Detect which cell encompasses the target text, then output its [x, y] center coordinate. 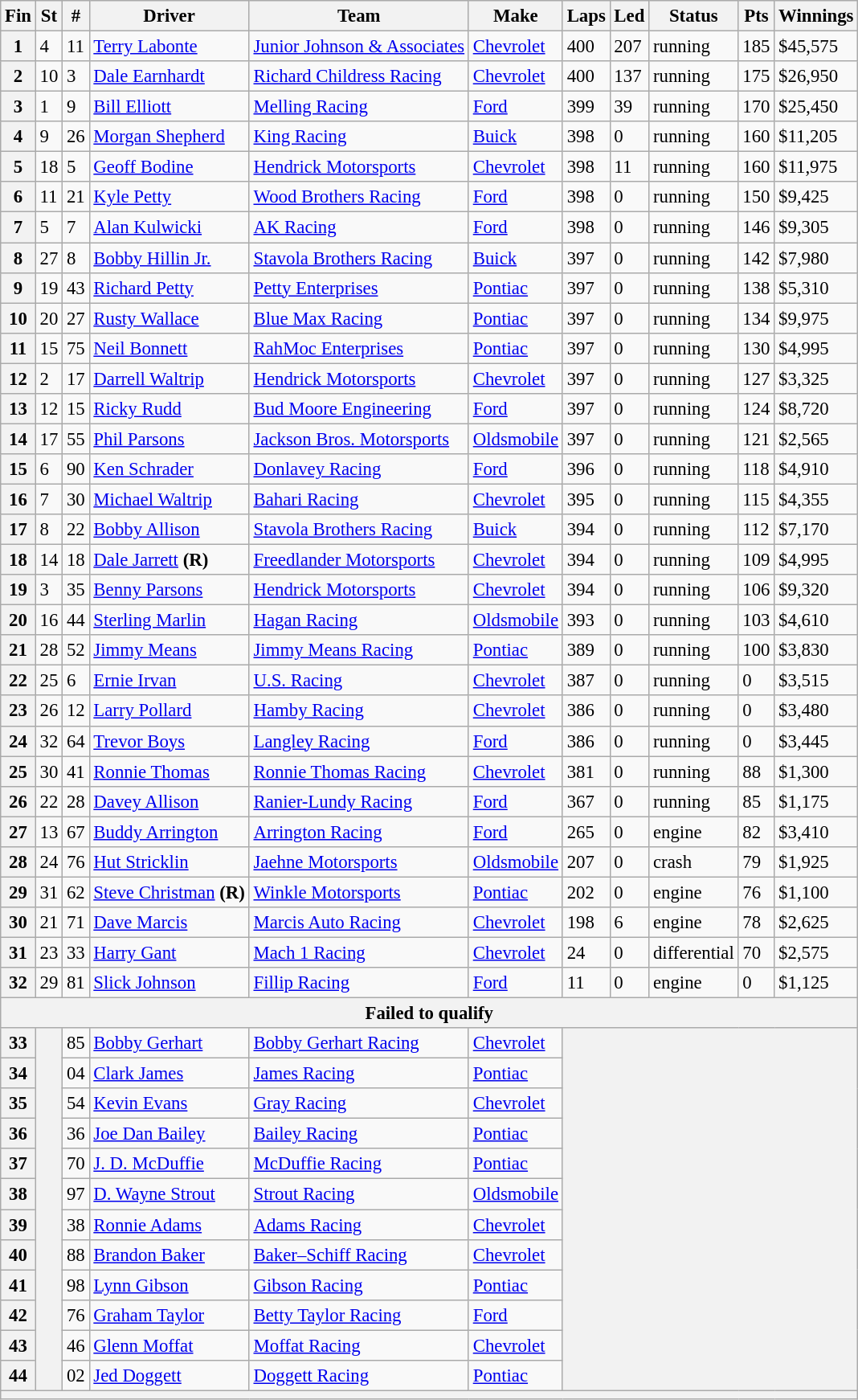
265 [586, 832]
Neil Bonnett [169, 348]
Buddy Arrington [169, 832]
185 [757, 47]
34 [18, 1074]
Richard Childress Racing [358, 76]
$3,445 [816, 741]
$2,565 [816, 439]
64 [76, 741]
$9,975 [816, 318]
Pts [757, 16]
103 [757, 620]
Hut Stricklin [169, 862]
$25,450 [816, 107]
McDuffie Racing [358, 1165]
Bud Moore Engineering [358, 409]
Ronnie Thomas Racing [358, 772]
100 [757, 650]
$3,325 [816, 379]
Hamby Racing [358, 711]
Bobby Hillin Jr. [169, 258]
Blue Max Racing [358, 318]
Betty Taylor Racing [358, 1315]
Winnings [816, 16]
Ronnie Thomas [169, 772]
134 [757, 318]
$26,950 [816, 76]
$2,625 [816, 923]
$1,175 [816, 801]
$4,610 [816, 620]
137 [630, 76]
Terry Labonte [169, 47]
$7,170 [816, 530]
Richard Petty [169, 288]
Winkle Motorsports [358, 892]
Rusty Wallace [169, 318]
75 [76, 348]
170 [757, 107]
$9,425 [816, 197]
Jackson Bros. Motorsports [358, 439]
$5,310 [816, 288]
124 [757, 409]
112 [757, 530]
$1,300 [816, 772]
$8,720 [816, 409]
Jimmy Means Racing [358, 650]
Junior Johnson & Associates [358, 47]
393 [586, 620]
$9,320 [816, 590]
Kevin Evans [169, 1103]
Wood Brothers Racing [358, 197]
Steve Christman (R) [169, 892]
Jed Doggett [169, 1376]
Marcis Auto Racing [358, 923]
62 [76, 892]
42 [18, 1315]
79 [757, 862]
Driver [169, 16]
Geoff Bodine [169, 167]
D. Wayne Strout [169, 1194]
Slick Johnson [169, 983]
crash [694, 862]
Gibson Racing [358, 1285]
Melling Racing [358, 107]
Ronnie Adams [169, 1225]
James Racing [358, 1074]
Led [630, 16]
Langley Racing [358, 741]
Fillip Racing [358, 983]
138 [757, 288]
54 [76, 1103]
U.S. Racing [358, 681]
202 [586, 892]
Ernie Irvan [169, 681]
Fin [18, 16]
Bobby Gerhart [169, 1043]
Baker–Schiff Racing [358, 1255]
37 [18, 1165]
RahMoc Enterprises [358, 348]
389 [586, 650]
$3,515 [816, 681]
109 [757, 560]
Davey Allison [169, 801]
Bailey Racing [358, 1134]
118 [757, 469]
Ricky Rudd [169, 409]
Darrell Waltrip [169, 379]
Dave Marcis [169, 923]
82 [757, 832]
$4,910 [816, 469]
J. D. McDuffie [169, 1165]
Donlavey Racing [358, 469]
King Racing [358, 137]
396 [586, 469]
Morgan Shepherd [169, 137]
$3,410 [816, 832]
Glenn Moffat [169, 1345]
71 [76, 923]
55 [76, 439]
106 [757, 590]
Mach 1 Racing [358, 952]
$11,205 [816, 137]
40 [18, 1255]
Make [516, 16]
$3,830 [816, 650]
Joe Dan Bailey [169, 1134]
Gray Racing [358, 1103]
Doggett Racing [358, 1376]
Michael Waltrip [169, 499]
Jimmy Means [169, 650]
Alan Kulwicki [169, 227]
150 [757, 197]
$1,125 [816, 983]
Brandon Baker [169, 1255]
381 [586, 772]
# [76, 16]
Ken Schrader [169, 469]
Hagan Racing [358, 620]
Bill Elliott [169, 107]
$1,925 [816, 862]
Ranier-Lundy Racing [358, 801]
Kyle Petty [169, 197]
Status [694, 16]
Trevor Boys [169, 741]
$1,100 [816, 892]
Dale Jarrett (R) [169, 560]
130 [757, 348]
differential [694, 952]
Dale Earnhardt [169, 76]
Bobby Allison [169, 530]
Petty Enterprises [358, 288]
02 [76, 1376]
Clark James [169, 1074]
81 [76, 983]
$11,975 [816, 167]
52 [76, 650]
Moffat Racing [358, 1345]
Adams Racing [358, 1225]
387 [586, 681]
Laps [586, 16]
395 [586, 499]
Sterling Marlin [169, 620]
142 [757, 258]
198 [586, 923]
$4,355 [816, 499]
Graham Taylor [169, 1315]
Failed to qualify [429, 1013]
$9,305 [816, 227]
Larry Pollard [169, 711]
115 [757, 499]
$7,980 [816, 258]
90 [76, 469]
121 [757, 439]
Lynn Gibson [169, 1285]
Arrington Racing [358, 832]
127 [757, 379]
$3,480 [816, 711]
Benny Parsons [169, 590]
Bobby Gerhart Racing [358, 1043]
AK Racing [358, 227]
St [48, 16]
67 [76, 832]
399 [586, 107]
Jaehne Motorsports [358, 862]
Freedlander Motorsports [358, 560]
Phil Parsons [169, 439]
97 [76, 1194]
Strout Racing [358, 1194]
$2,575 [816, 952]
Harry Gant [169, 952]
46 [76, 1345]
98 [76, 1285]
78 [757, 923]
175 [757, 76]
$45,575 [816, 47]
Team [358, 16]
Bahari Racing [358, 499]
04 [76, 1074]
367 [586, 801]
146 [757, 227]
